Determine the [X, Y] coordinate at the center of the cell enclosing the given text.  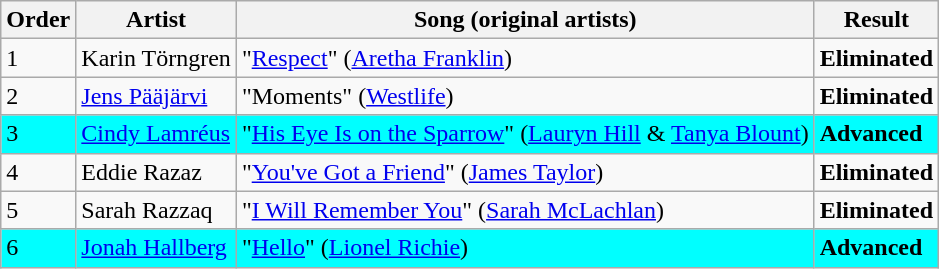
Jonah Hallberg [156, 248]
Song (original artists) [525, 20]
Sarah Razzaq [156, 210]
"Respect" (Aretha Franklin) [525, 58]
Order [38, 20]
Eddie Razaz [156, 172]
3 [38, 134]
Cindy Lamréus [156, 134]
Artist [156, 20]
5 [38, 210]
Result [876, 20]
Jens Pääjärvi [156, 96]
4 [38, 172]
1 [38, 58]
6 [38, 248]
2 [38, 96]
"You've Got a Friend" (James Taylor) [525, 172]
"Moments" (Westlife) [525, 96]
"I Will Remember You" (Sarah McLachlan) [525, 210]
"His Eye Is on the Sparrow" (Lauryn Hill & Tanya Blount) [525, 134]
Karin Törngren [156, 58]
"Hello" (Lionel Richie) [525, 248]
